Locate the cell with the specified text and output its (X, Y) center coordinate. 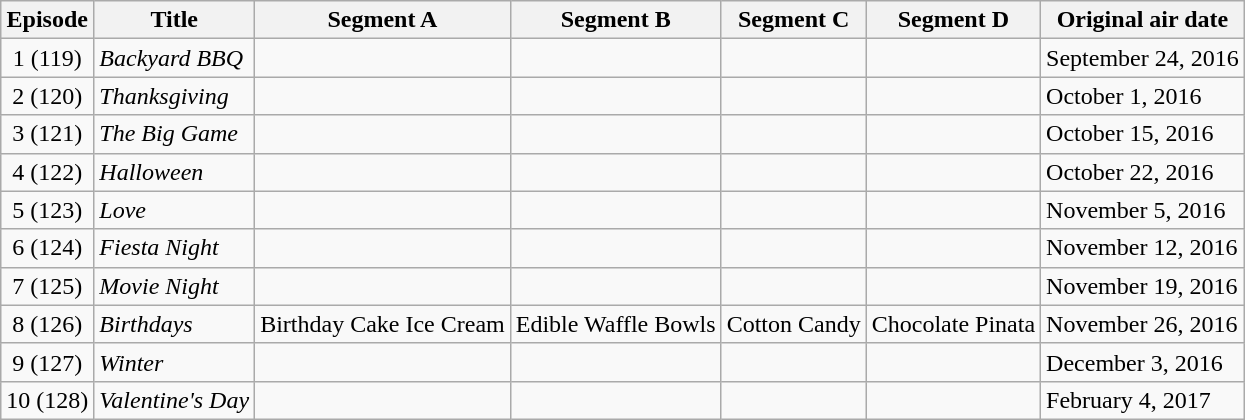
9 (127) (48, 362)
8 (126) (48, 324)
Backyard BBQ (174, 58)
Title (174, 20)
6 (124) (48, 248)
Birthday Cake Ice Cream (383, 324)
December 3, 2016 (1143, 362)
October 22, 2016 (1143, 172)
November 5, 2016 (1143, 210)
October 15, 2016 (1143, 134)
3 (121) (48, 134)
Cotton Candy (794, 324)
November 26, 2016 (1143, 324)
November 19, 2016 (1143, 286)
Original air date (1143, 20)
4 (122) (48, 172)
2 (120) (48, 96)
Segment B (616, 20)
September 24, 2016 (1143, 58)
Winter (174, 362)
Segment A (383, 20)
5 (123) (48, 210)
Movie Night (174, 286)
Edible Waffle Bowls (616, 324)
Birthdays (174, 324)
Segment C (794, 20)
Halloween (174, 172)
November 12, 2016 (1143, 248)
Love (174, 210)
Segment D (953, 20)
10 (128) (48, 400)
The Big Game (174, 134)
Fiesta Night (174, 248)
Episode (48, 20)
7 (125) (48, 286)
1 (119) (48, 58)
Chocolate Pinata (953, 324)
February 4, 2017 (1143, 400)
October 1, 2016 (1143, 96)
Valentine's Day (174, 400)
Thanksgiving (174, 96)
